Scan for the cell matching the given text and deliver its [x, y] coordinate at center. 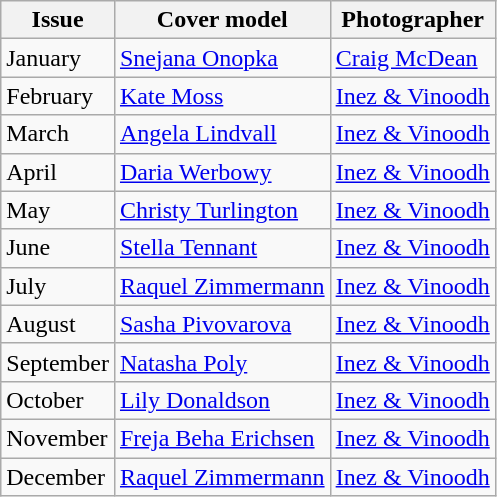
December [58, 477]
February [58, 96]
Craig McDean [412, 58]
Natasha Poly [222, 362]
Angela Lindvall [222, 134]
Issue [58, 20]
May [58, 210]
July [58, 286]
January [58, 58]
November [58, 438]
Cover model [222, 20]
Daria Werbowy [222, 172]
April [58, 172]
October [58, 400]
Snejana Onopka [222, 58]
Kate Moss [222, 96]
Sasha Pivovarova [222, 324]
Christy Turlington [222, 210]
June [58, 248]
September [58, 362]
Freja Beha Erichsen [222, 438]
Stella Tennant [222, 248]
August [58, 324]
Photographer [412, 20]
Lily Donaldson [222, 400]
March [58, 134]
